Find where the given text appears and provide that cell's center as (X, Y) coordinate. 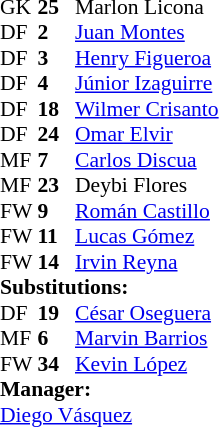
2 (57, 33)
Deybi Flores (147, 185)
Manager: (110, 389)
34 (57, 364)
24 (57, 135)
Carlos Discua (147, 160)
Irvin Reyna (147, 262)
Román Castillo (147, 211)
6 (57, 339)
Omar Elvir (147, 135)
Juan Montes (147, 33)
Wilmer Crisanto (147, 109)
9 (57, 211)
Júnior Izaguirre (147, 83)
4 (57, 83)
23 (57, 185)
18 (57, 109)
Henry Figueroa (147, 58)
Substitutions: (110, 287)
11 (57, 237)
Lucas Gómez (147, 237)
19 (57, 313)
Marvin Barrios (147, 339)
Kevin López (147, 364)
14 (57, 262)
César Oseguera (147, 313)
7 (57, 160)
3 (57, 58)
